Provide the (x, y) coordinate of the cell's center where the given text is located.  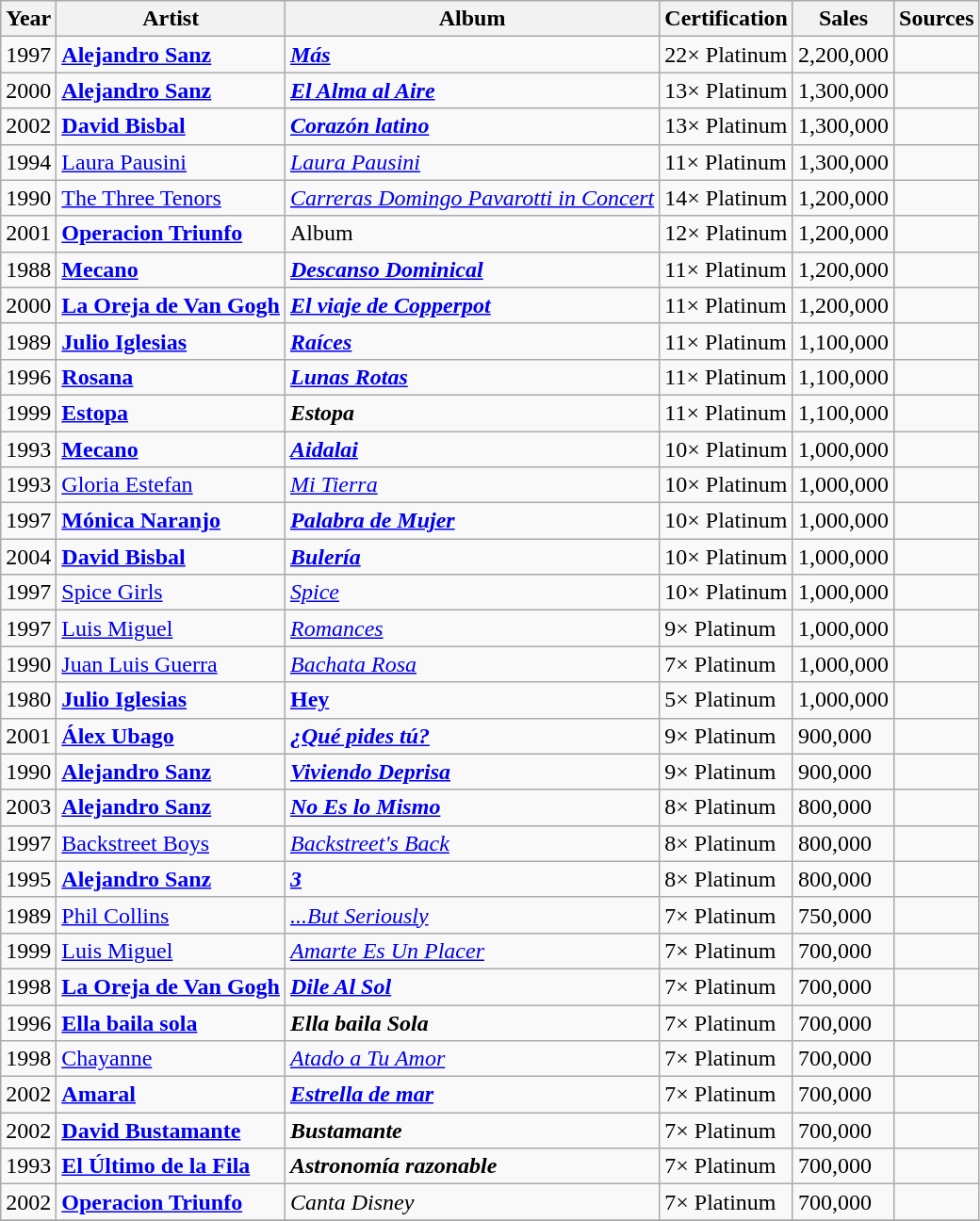
Canta Disney (471, 1202)
Year (28, 19)
Amarte Es Un Placer (471, 951)
Ella baila sola (171, 1022)
2004 (28, 557)
Gloria Estefan (171, 485)
Bustamante (471, 1131)
Backstreet Boys (171, 843)
Hey (471, 700)
Viviendo Deprisa (471, 772)
1995 (28, 879)
Raíces (471, 341)
Atado a Tu Amor (471, 1059)
No Es lo Mismo (471, 807)
Ella baila Sola (471, 1022)
El Último de la Fila (171, 1166)
14× Platinum (727, 198)
Sources (937, 19)
1994 (28, 162)
Artist (171, 19)
El Alma al Aire (471, 90)
...But Seriously (471, 915)
Descanso Dominical (471, 269)
1980 (28, 700)
The Three Tenors (171, 198)
Spice (471, 593)
Mi Tierra (471, 485)
David Bustamante (171, 1131)
Bachata Rosa (471, 664)
Carreras Domingo Pavarotti in Concert (471, 198)
Amaral (171, 1095)
Aidalai (471, 449)
Backstreet's Back (471, 843)
Juan Luis Guerra (171, 664)
Lunas Rotas (471, 377)
Rosana (171, 377)
Astronomía razonable (471, 1166)
¿Qué pides tú? (471, 736)
22× Platinum (727, 55)
1988 (28, 269)
Álex Ubago (171, 736)
Bulería (471, 557)
Corazón latino (471, 126)
Romances (471, 628)
Phil Collins (171, 915)
Dile Al Sol (471, 986)
Más (471, 55)
Chayanne (171, 1059)
Mónica Naranjo (171, 521)
Certification (727, 19)
Estrella de mar (471, 1095)
3 (471, 879)
750,000 (842, 915)
Palabra de Mujer (471, 521)
Spice Girls (171, 593)
5× Platinum (727, 700)
2,200,000 (842, 55)
Sales (842, 19)
12× Platinum (727, 234)
2003 (28, 807)
El viaje de Copperpot (471, 305)
